Detect which cell encompasses the target text, then output its [x, y] center coordinate. 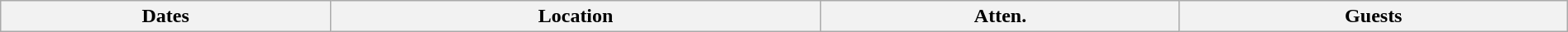
Location [576, 16]
Dates [165, 16]
Guests [1373, 16]
Atten. [1001, 16]
